From the cell containing the given text, extract its center point as (x, y) coordinate. 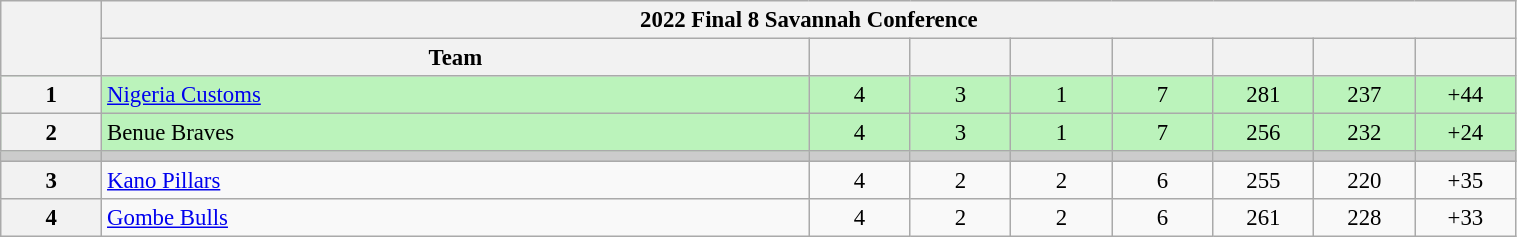
281 (1264, 95)
2022 Final 8 Savannah Conference (809, 20)
+24 (1466, 133)
Team (456, 58)
255 (1264, 181)
220 (1364, 181)
232 (1364, 133)
256 (1264, 133)
Kano Pillars (456, 181)
+44 (1466, 95)
6 (1162, 181)
+35 (1466, 181)
Nigeria Customs (456, 95)
Benue Braves (456, 133)
237 (1364, 95)
